Return (X, Y) of the center of cell containing provided text 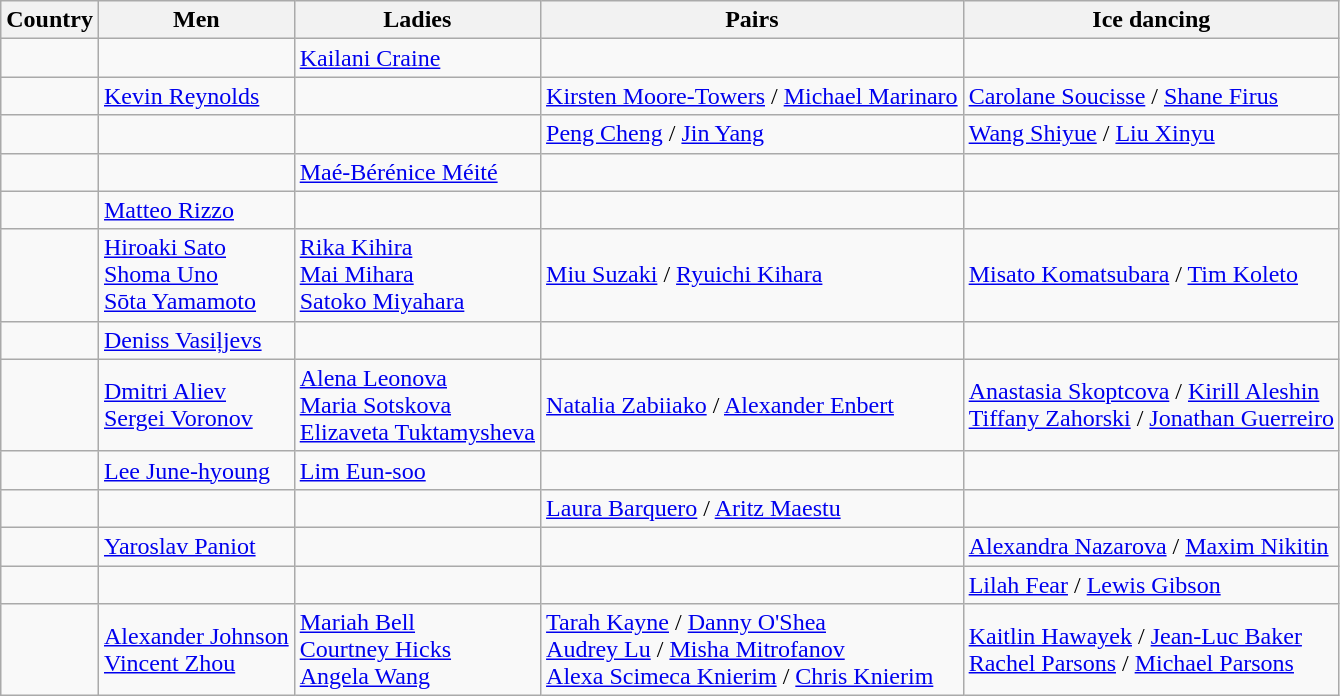
Maé-Bérénice Méité (417, 172)
Misato Komatsubara / Tim Koleto (1151, 275)
Men (196, 20)
Wang Shiyue / Liu Xinyu (1151, 134)
Mariah Bell Courtney Hicks Angela Wang (417, 650)
Kaitlin Hawayek / Jean-Luc Baker Rachel Parsons / Michael Parsons (1151, 650)
Lee June-hyoung (196, 470)
Laura Barquero / Aritz Maestu (752, 508)
Kailani Craine (417, 58)
Dmitri Aliev Sergei Voronov (196, 405)
Ladies (417, 20)
Peng Cheng / Jin Yang (752, 134)
Carolane Soucisse / Shane Firus (1151, 96)
Deniss Vasiļjevs (196, 340)
Lim Eun-soo (417, 470)
Alexandra Nazarova / Maxim Nikitin (1151, 546)
Lilah Fear / Lewis Gibson (1151, 585)
Anastasia Skoptcova / Kirill Aleshin Tiffany Zahorski / Jonathan Guerreiro (1151, 405)
Kevin Reynolds (196, 96)
Alena Leonova Maria Sotskova Elizaveta Tuktamysheva (417, 405)
Rika Kihira Mai Mihara Satoko Miyahara (417, 275)
Natalia Zabiiako / Alexander Enbert (752, 405)
Tarah Kayne / Danny O'Shea Audrey Lu / Misha Mitrofanov Alexa Scimeca Knierim / Chris Knierim (752, 650)
Country (50, 20)
Matteo Rizzo (196, 210)
Kirsten Moore-Towers / Michael Marinaro (752, 96)
Ice dancing (1151, 20)
Yaroslav Paniot (196, 546)
Alexander Johnson Vincent Zhou (196, 650)
Miu Suzaki / Ryuichi Kihara (752, 275)
Pairs (752, 20)
Hiroaki Sato Shoma Uno Sōta Yamamoto (196, 275)
